Extract the (X, Y) coordinate from the center of the cell holding the provided text.  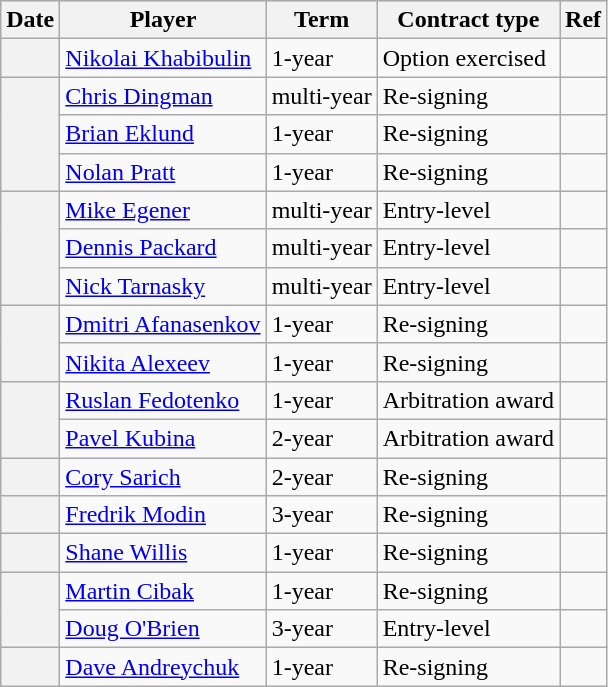
Fredrik Modin (163, 515)
Ruslan Fedotenko (163, 400)
Cory Sarich (163, 477)
Term (322, 20)
Chris Dingman (163, 96)
Ref (584, 20)
Contract type (468, 20)
Dave Andreychuk (163, 667)
Martin Cibak (163, 591)
Date (30, 20)
Dmitri Afanasenkov (163, 324)
Nick Tarnasky (163, 286)
Nikita Alexeev (163, 362)
Option exercised (468, 58)
Brian Eklund (163, 134)
Shane Willis (163, 553)
Mike Egener (163, 210)
Pavel Kubina (163, 438)
Player (163, 20)
Dennis Packard (163, 248)
Nolan Pratt (163, 172)
Nikolai Khabibulin (163, 58)
Doug O'Brien (163, 629)
